Identify which cell holds the provided text, then report its (X, Y) central coordinate. 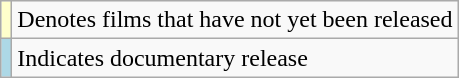
Indicates documentary release (235, 58)
Denotes films that have not yet been released (235, 20)
